Scan for the cell matching the given text and deliver its [X, Y] coordinate at center. 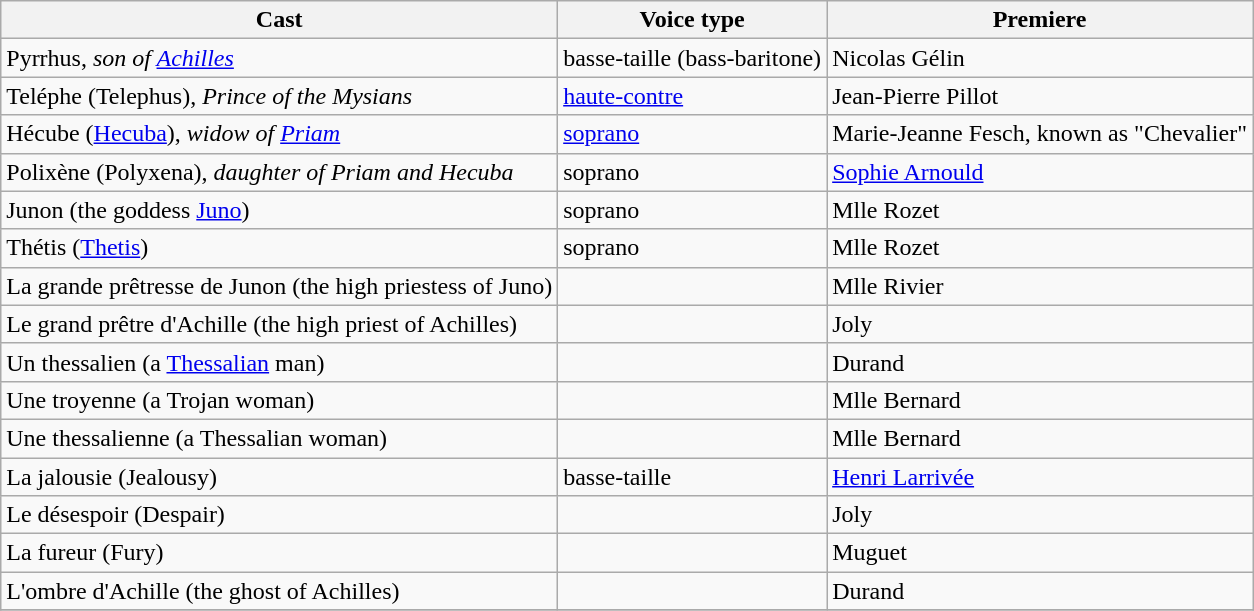
Voice type [692, 20]
Pyrrhus, son of Achilles [280, 58]
Jean-Pierre Pillot [1040, 96]
Mlle Rivier [1040, 286]
Henri Larrivée [1040, 477]
Thétis (Thetis) [280, 248]
Marie-Jeanne Fesch, known as "Chevalier" [1040, 134]
basse-taille (bass-baritone) [692, 58]
Sophie Arnould [1040, 172]
Un thessalien (a Thessalian man) [280, 362]
La jalousie (Jealousy) [280, 477]
Teléphe (Telephus), Prince of the Mysians [280, 96]
La grande prêtresse de Junon (the high priestess of Juno) [280, 286]
Hécube (Hecuba), widow of Priam [280, 134]
Le grand prêtre d'Achille (the high priest of Achilles) [280, 324]
Nicolas Gélin [1040, 58]
Une thessalienne (a Thessalian woman) [280, 438]
Junon (the goddess Juno) [280, 210]
Muguet [1040, 553]
La fureur (Fury) [280, 553]
Premiere [1040, 20]
Une troyenne (a Trojan woman) [280, 400]
Le désespoir (Despair) [280, 515]
haute-contre [692, 96]
Cast [280, 20]
basse-taille [692, 477]
L'ombre d'Achille (the ghost of Achilles) [280, 591]
Polixène (Polyxena), daughter of Priam and Hecuba [280, 172]
